Return the [x, y] coordinate for the center point of the cell that contains the specified text.  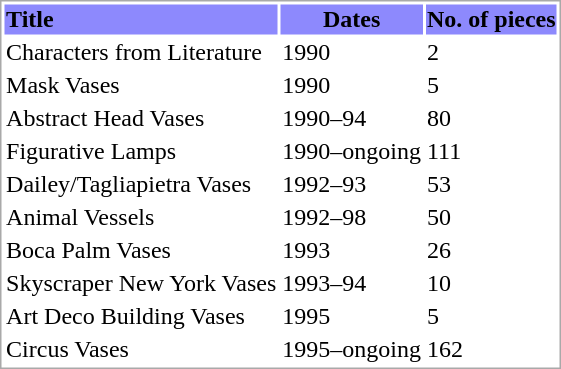
Title [142, 19]
Dailey/Tagliapietra Vases [142, 184]
1993 [352, 250]
1995 [352, 316]
1990–ongoing [352, 151]
26 [491, 250]
53 [491, 184]
111 [491, 151]
1993–94 [352, 283]
Art Deco Building Vases [142, 316]
80 [491, 118]
Dates [352, 19]
No. of pieces [491, 19]
Characters from Literature [142, 52]
Skyscraper New York Vases [142, 283]
1992–98 [352, 217]
Boca Palm Vases [142, 250]
Animal Vessels [142, 217]
1995–ongoing [352, 349]
Abstract Head Vases [142, 118]
10 [491, 283]
2 [491, 52]
Circus Vases [142, 349]
1990–94 [352, 118]
162 [491, 349]
Mask Vases [142, 85]
1992–93 [352, 184]
Figurative Lamps [142, 151]
50 [491, 217]
